From the cell containing the given text, extract its center point as [x, y] coordinate. 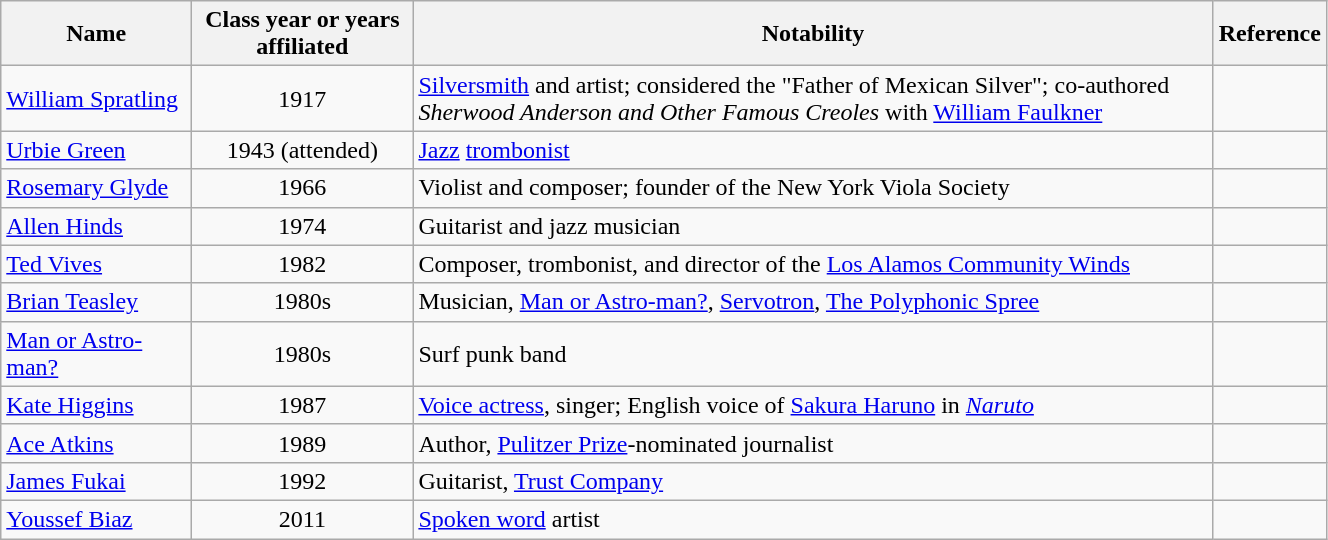
1992 [302, 481]
1966 [302, 188]
Composer, trombonist, and director of the Los Alamos Community Winds [813, 264]
Urbie Green [96, 150]
Youssef Biaz [96, 519]
William Spratling [96, 98]
Voice actress, singer; English voice of Sakura Haruno in Naruto [813, 405]
Rosemary Glyde [96, 188]
Violist and composer; founder of the New York Viola Society [813, 188]
Name [96, 34]
2011 [302, 519]
Ace Atkins [96, 443]
Author, Pulitzer Prize-nominated journalist [813, 443]
Man or Astro-man? [96, 354]
1917 [302, 98]
1989 [302, 443]
Guitarist and jazz musician [813, 226]
1974 [302, 226]
Kate Higgins [96, 405]
James Fukai [96, 481]
Guitarist, Trust Company [813, 481]
Notability [813, 34]
Surf punk band [813, 354]
Silversmith and artist; considered the "Father of Mexican Silver"; co-authored Sherwood Anderson and Other Famous Creoles with William Faulkner [813, 98]
1982 [302, 264]
1943 (attended) [302, 150]
Spoken word artist [813, 519]
Allen Hinds [96, 226]
Jazz trombonist [813, 150]
1987 [302, 405]
Class year or years affiliated [302, 34]
Musician, Man or Astro-man?, Servotron, The Polyphonic Spree [813, 302]
Ted Vives [96, 264]
Reference [1270, 34]
Brian Teasley [96, 302]
